Detect which cell encompasses the target text, then output its (X, Y) center coordinate. 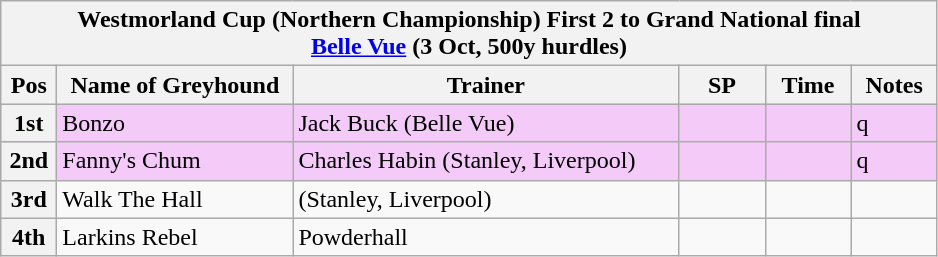
Fanny's Chum (175, 161)
Time (808, 85)
Jack Buck (Belle Vue) (486, 123)
Larkins Rebel (175, 237)
2nd (29, 161)
Bonzo (175, 123)
Pos (29, 85)
4th (29, 237)
Charles Habin (Stanley, Liverpool) (486, 161)
Name of Greyhound (175, 85)
Trainer (486, 85)
1st (29, 123)
(Stanley, Liverpool) (486, 199)
Powderhall (486, 237)
SP (722, 85)
Walk The Hall (175, 199)
Notes (894, 85)
Westmorland Cup (Northern Championship) First 2 to Grand National final Belle Vue (3 Oct, 500y hurdles) (469, 34)
3rd (29, 199)
